Pinpoint the cell where the given text exists, returning its (x, y) midpoint coordinate. 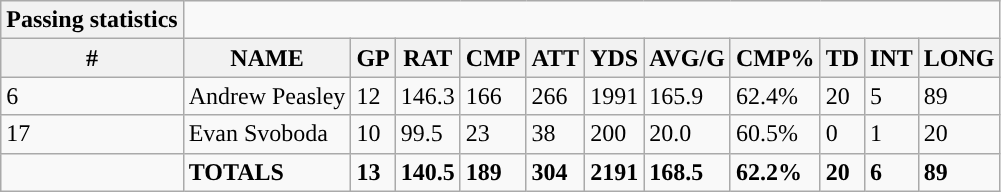
# (92, 58)
99.5 (428, 134)
ATT (556, 58)
62.2% (775, 172)
266 (556, 96)
1991 (614, 96)
189 (493, 172)
146.3 (428, 96)
17 (92, 134)
1 (892, 134)
INT (892, 58)
Passing statistics (92, 20)
CMP (493, 58)
23 (493, 134)
RAT (428, 58)
165.9 (688, 96)
Evan Svoboda (267, 134)
168.5 (688, 172)
GP (373, 58)
2191 (614, 172)
60.5% (775, 134)
13 (373, 172)
140.5 (428, 172)
0 (842, 134)
LONG (959, 58)
38 (556, 134)
TD (842, 58)
TOTALS (267, 172)
10 (373, 134)
304 (556, 172)
AVG/G (688, 58)
62.4% (775, 96)
5 (892, 96)
166 (493, 96)
Andrew Peasley (267, 96)
CMP% (775, 58)
20.0 (688, 134)
NAME (267, 58)
YDS (614, 58)
200 (614, 134)
12 (373, 96)
